Detect which cell encompasses the target text, then output its [x, y] center coordinate. 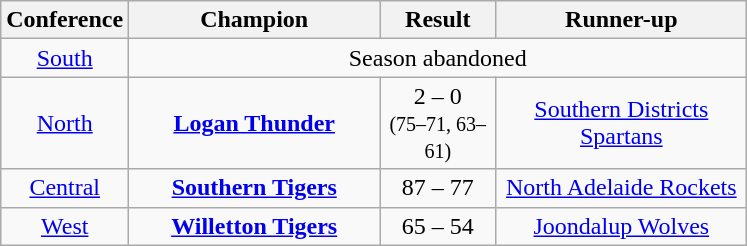
Conference [65, 20]
Runner-up [622, 20]
Southern Tigers [254, 188]
Season abandoned [438, 58]
65 – 54 [438, 226]
West [65, 226]
2 – 0(75–71, 63–61) [438, 123]
North Adelaide Rockets [622, 188]
North [65, 123]
Central [65, 188]
87 – 77 [438, 188]
Willetton Tigers [254, 226]
Result [438, 20]
South [65, 58]
Joondalup Wolves [622, 226]
Southern Districts Spartans [622, 123]
Champion [254, 20]
Logan Thunder [254, 123]
